From the cell containing the given text, extract its center point as [x, y] coordinate. 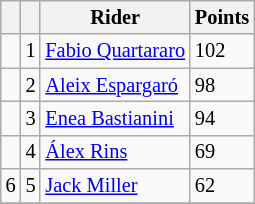
Fabio Quartararo [115, 51]
62 [222, 186]
Points [222, 17]
69 [222, 152]
98 [222, 85]
1 [31, 51]
5 [31, 186]
94 [222, 118]
102 [222, 51]
Álex Rins [115, 152]
4 [31, 152]
6 [11, 186]
Aleix Espargaró [115, 85]
2 [31, 85]
Jack Miller [115, 186]
Enea Bastianini [115, 118]
3 [31, 118]
Rider [115, 17]
